Scan for the cell matching the given text and deliver its [x, y] coordinate at center. 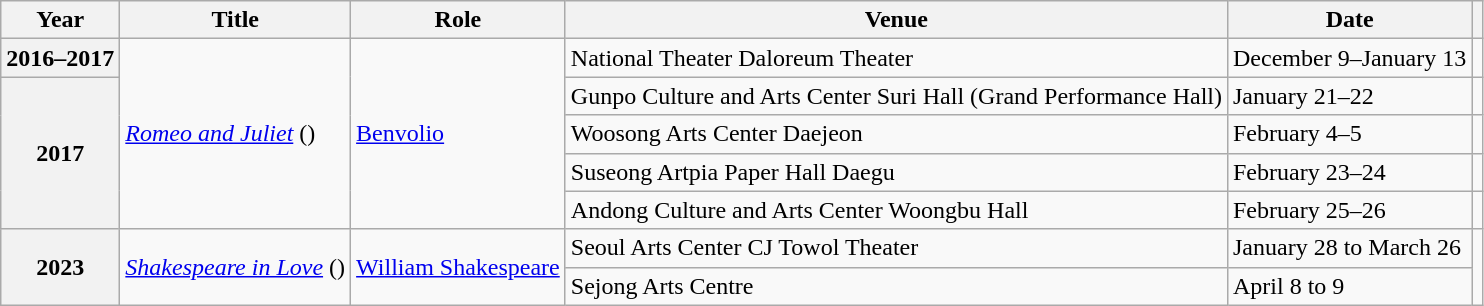
Year [60, 20]
Title [236, 20]
February 4–5 [1349, 134]
February 25–26 [1349, 210]
January 28 to March 26 [1349, 248]
Shakespeare in Love () [236, 267]
2016–2017 [60, 58]
Venue [896, 20]
2017 [60, 153]
Seoul Arts Center CJ Towol Theater [896, 248]
Romeo and Juliet () [236, 134]
Role [458, 20]
2023 [60, 267]
Suseong Artpia Paper Hall Daegu [896, 172]
William Shakespeare [458, 267]
Gunpo Culture and Arts Center Suri Hall (Grand Performance Hall) [896, 96]
February 23–24 [1349, 172]
December 9–January 13 [1349, 58]
Sejong Arts Centre [896, 286]
April 8 to 9 [1349, 286]
Andong Culture and Arts Center Woongbu Hall [896, 210]
Woosong Arts Center Daejeon [896, 134]
January 21–22 [1349, 96]
Date [1349, 20]
National Theater Daloreum Theater [896, 58]
Benvolio [458, 134]
